Capture the cell that displays the provided text and extract its [x, y] central coordinate. 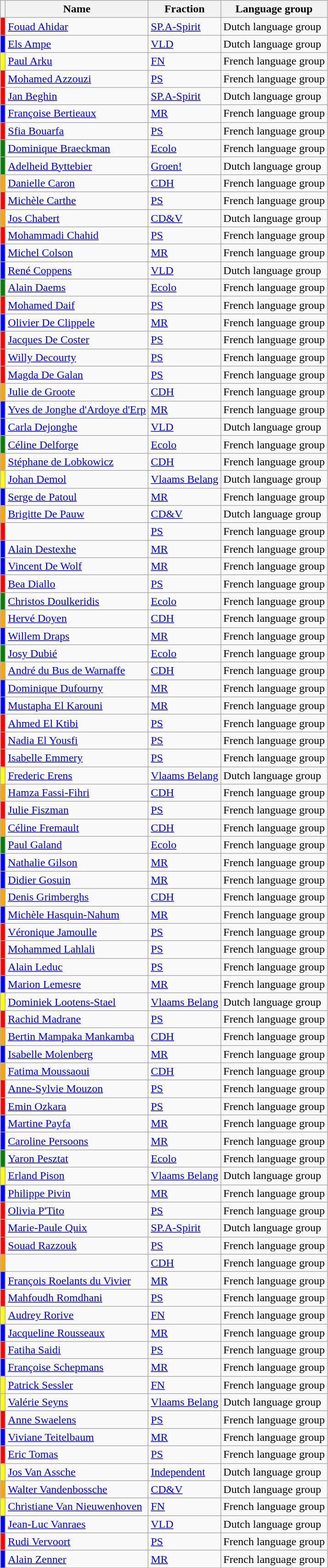
René Coppens [77, 270]
Dominiek Lootens-Stael [77, 1002]
Anne Swaelens [77, 1420]
Frederic Erens [77, 776]
Danielle Caron [77, 183]
Mahfoudh Romdhani [77, 1298]
Brigitte De Pauw [77, 514]
André du Bus de Warnaffe [77, 671]
Marie-Paule Quix [77, 1228]
Name [77, 9]
Olivier De Clippele [77, 323]
Fatima Moussaoui [77, 1072]
Bea Diallo [77, 584]
Valérie Seyns [77, 1402]
Dominique Dufourny [77, 688]
Alain Destexhe [77, 549]
Paul Arku [77, 61]
Christos Doulkeridis [77, 601]
Mohamed Daif [77, 305]
Françoise Schepmans [77, 1368]
Véronique Jamoulle [77, 932]
Michèle Carthe [77, 200]
Christiane Van Nieuwenhoven [77, 1507]
Willem Draps [77, 636]
Audrey Rorive [77, 1315]
Fraction [185, 9]
Serge de Patoul [77, 496]
Mustapha El Karouni [77, 706]
Rudi Vervoort [77, 1541]
Emin Ozkara [77, 1106]
François Roelants du Vivier [77, 1280]
Jacques De Coster [77, 340]
Françoise Bertieaux [77, 113]
Mohammadi Chahid [77, 236]
Alain Daems [77, 288]
Independent [185, 1472]
Rachid Madrane [77, 1019]
Nadia El Yousfi [77, 740]
Groen! [185, 166]
Michel Colson [77, 253]
Yves de Jonghe d'Ardoye d'Erp [77, 410]
Magda De Galan [77, 375]
Isabelle Molenberg [77, 1054]
Denis Grimberghs [77, 897]
Hamza Fassi-Fihri [77, 793]
Johan Demol [77, 479]
Jos Van Assche [77, 1472]
Marion Lemesre [77, 984]
Alain Leduc [77, 967]
Julie Fiszman [77, 810]
Nathalie Gilson [77, 862]
Willy Decourty [77, 357]
Paul Galand [77, 845]
Caroline Persoons [77, 1141]
Bertin Mampaka Mankamba [77, 1036]
Language group [274, 9]
Stéphane de Lobkowicz [77, 462]
Jacqueline Rousseaux [77, 1333]
Jos Chabert [77, 218]
Isabelle Emmery [77, 758]
Sfia Bouarfa [77, 131]
Patrick Sessler [77, 1385]
Dominique Braeckman [77, 148]
Céline Fremault [77, 828]
Viviane Teitelbaum [77, 1437]
Hervé Doyen [77, 619]
Fouad Ahidar [77, 27]
Carla Dejonghe [77, 427]
Philippe Pivin [77, 1193]
Els Ampe [77, 44]
Alain Zenner [77, 1559]
Anne-Sylvie Mouzon [77, 1089]
Eric Tomas [77, 1455]
Julie de Groote [77, 392]
Michèle Hasquin-Nahum [77, 915]
Walter Vandenbossche [77, 1489]
Mohamed Azzouzi [77, 79]
Ahmed El Ktibi [77, 723]
Jan Beghin [77, 96]
Olivia P'Tito [77, 1211]
Mohammed Lahlali [77, 949]
Vincent De Wolf [77, 566]
Jean-Luc Vanraes [77, 1524]
Souad Razzouk [77, 1245]
Yaron Pesztat [77, 1158]
Didier Gosuin [77, 880]
Céline Delforge [77, 444]
Erland Pison [77, 1176]
Martine Payfa [77, 1124]
Fatiha Saidi [77, 1350]
Adelheid Byttebier [77, 166]
Josy Dubié [77, 653]
